Scan for the cell matching the given text and deliver its [x, y] coordinate at center. 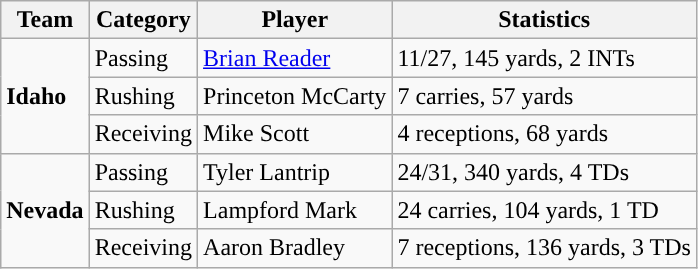
4 receptions, 68 yards [544, 134]
7 receptions, 136 yards, 3 TDs [544, 248]
Princeton McCarty [295, 96]
Idaho [45, 96]
Team [45, 20]
24/31, 340 yards, 4 TDs [544, 172]
7 carries, 57 yards [544, 96]
Aaron Bradley [295, 248]
Lampford Mark [295, 210]
Mike Scott [295, 134]
24 carries, 104 yards, 1 TD [544, 210]
Nevada [45, 210]
Player [295, 20]
Tyler Lantrip [295, 172]
Statistics [544, 20]
Category [143, 20]
Brian Reader [295, 58]
11/27, 145 yards, 2 INTs [544, 58]
